Extract the [x, y] coordinate from the center of the cell holding the provided text.  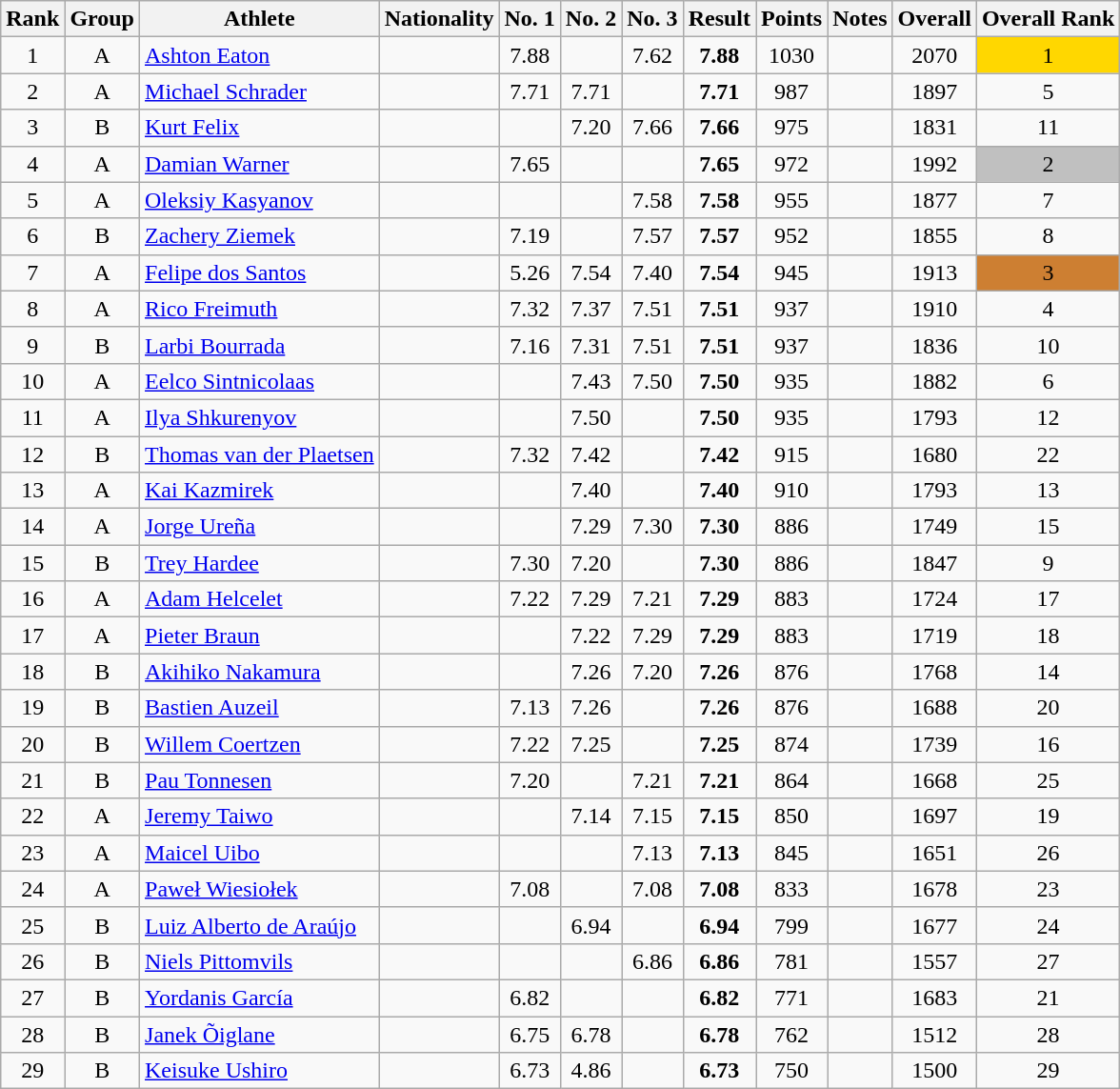
833 [792, 889]
1677 [934, 925]
771 [792, 998]
Ilya Shkurenyov [260, 417]
Niels Pittomvils [260, 961]
1739 [934, 744]
7.19 [530, 236]
1030 [792, 55]
762 [792, 1034]
No. 1 [530, 19]
1500 [934, 1071]
952 [792, 236]
1855 [934, 236]
Ashton Eaton [260, 55]
Overall Rank [1048, 19]
975 [792, 128]
1719 [934, 635]
1992 [934, 164]
Trey Hardee [260, 563]
7.31 [590, 345]
Janek Õiglane [260, 1034]
799 [792, 925]
Damian Warner [260, 164]
1683 [934, 998]
1512 [934, 1034]
Rank [32, 19]
4.86 [590, 1071]
Pau Tonnesen [260, 780]
1688 [934, 708]
Paweł Wiesiołek [260, 889]
1680 [934, 454]
945 [792, 272]
1668 [934, 780]
Yordanis García [260, 998]
910 [792, 491]
2070 [934, 55]
850 [792, 817]
1678 [934, 889]
Oleksiy Kasyanov [260, 200]
972 [792, 164]
1831 [934, 128]
Felipe dos Santos [260, 272]
1910 [934, 309]
Eelco Sintnicolaas [260, 381]
Jorge Ureña [260, 527]
874 [792, 744]
1697 [934, 817]
Michael Schrader [260, 91]
7.62 [652, 55]
7.43 [590, 381]
Athlete [260, 19]
7.14 [590, 817]
987 [792, 91]
Points [792, 19]
1882 [934, 381]
955 [792, 200]
Result [719, 19]
Notes [860, 19]
Nationality [439, 19]
7.37 [590, 309]
1913 [934, 272]
864 [792, 780]
1768 [934, 672]
1724 [934, 599]
750 [792, 1071]
Maicel Uibo [260, 853]
Rico Freimuth [260, 309]
Adam Helcelet [260, 599]
Larbi Bourrada [260, 345]
Pieter Braun [260, 635]
5.26 [530, 272]
1877 [934, 200]
6.75 [530, 1034]
Willem Coertzen [260, 744]
No. 2 [590, 19]
1749 [934, 527]
Bastien Auzeil [260, 708]
845 [792, 853]
No. 3 [652, 19]
Luiz Alberto de Araújo [260, 925]
1651 [934, 853]
Thomas van der Plaetsen [260, 454]
1847 [934, 563]
Keisuke Ushiro [260, 1071]
915 [792, 454]
Akihiko Nakamura [260, 672]
1557 [934, 961]
Zachery Ziemek [260, 236]
1836 [934, 345]
Kai Kazmirek [260, 491]
Jeremy Taiwo [260, 817]
1897 [934, 91]
7.16 [530, 345]
Group [103, 19]
781 [792, 961]
Overall [934, 19]
Kurt Felix [260, 128]
